From the cell containing the given text, extract its center point as (X, Y) coordinate. 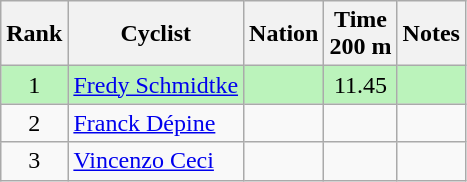
Notes (431, 34)
3 (34, 161)
Time200 m (360, 34)
Franck Dépine (156, 123)
Cyclist (156, 34)
1 (34, 85)
11.45 (360, 85)
Vincenzo Ceci (156, 161)
Fredy Schmidtke (156, 85)
Rank (34, 34)
2 (34, 123)
Nation (284, 34)
